Extract the (x, y) coordinate from the center of the cell holding the provided text.  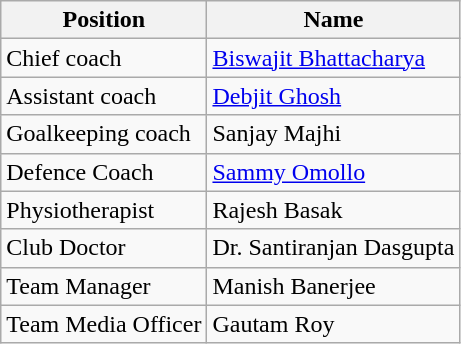
Chief coach (104, 58)
Club Doctor (104, 248)
Physiotherapist (104, 210)
Manish Banerjee (334, 286)
Debjit Ghosh (334, 96)
Gautam Roy (334, 324)
Sanjay Majhi (334, 134)
Position (104, 20)
Goalkeeping coach (104, 134)
Name (334, 20)
Team Manager (104, 286)
Rajesh Basak (334, 210)
Assistant coach (104, 96)
Defence Coach (104, 172)
Biswajit Bhattacharya (334, 58)
Dr. Santiranjan Dasgupta (334, 248)
Team Media Officer (104, 324)
Sammy Omollo (334, 172)
